Extract the (X, Y) coordinate from the center of the cell holding the provided text.  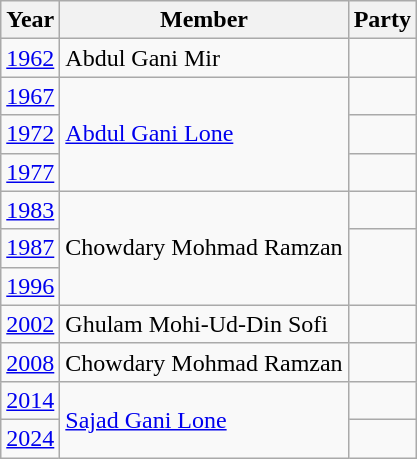
1983 (30, 210)
2014 (30, 400)
2024 (30, 438)
1996 (30, 286)
2008 (30, 362)
Abdul Gani Lone (204, 134)
1967 (30, 96)
Member (204, 20)
1972 (30, 134)
Year (30, 20)
Ghulam Mohi-Ud-Din Sofi (204, 324)
Abdul Gani Mir (204, 58)
Sajad Gani Lone (204, 419)
1977 (30, 172)
1962 (30, 58)
2002 (30, 324)
1987 (30, 248)
Party (382, 20)
